Determine the (x, y) coordinate at the center of the cell enclosing the given text.  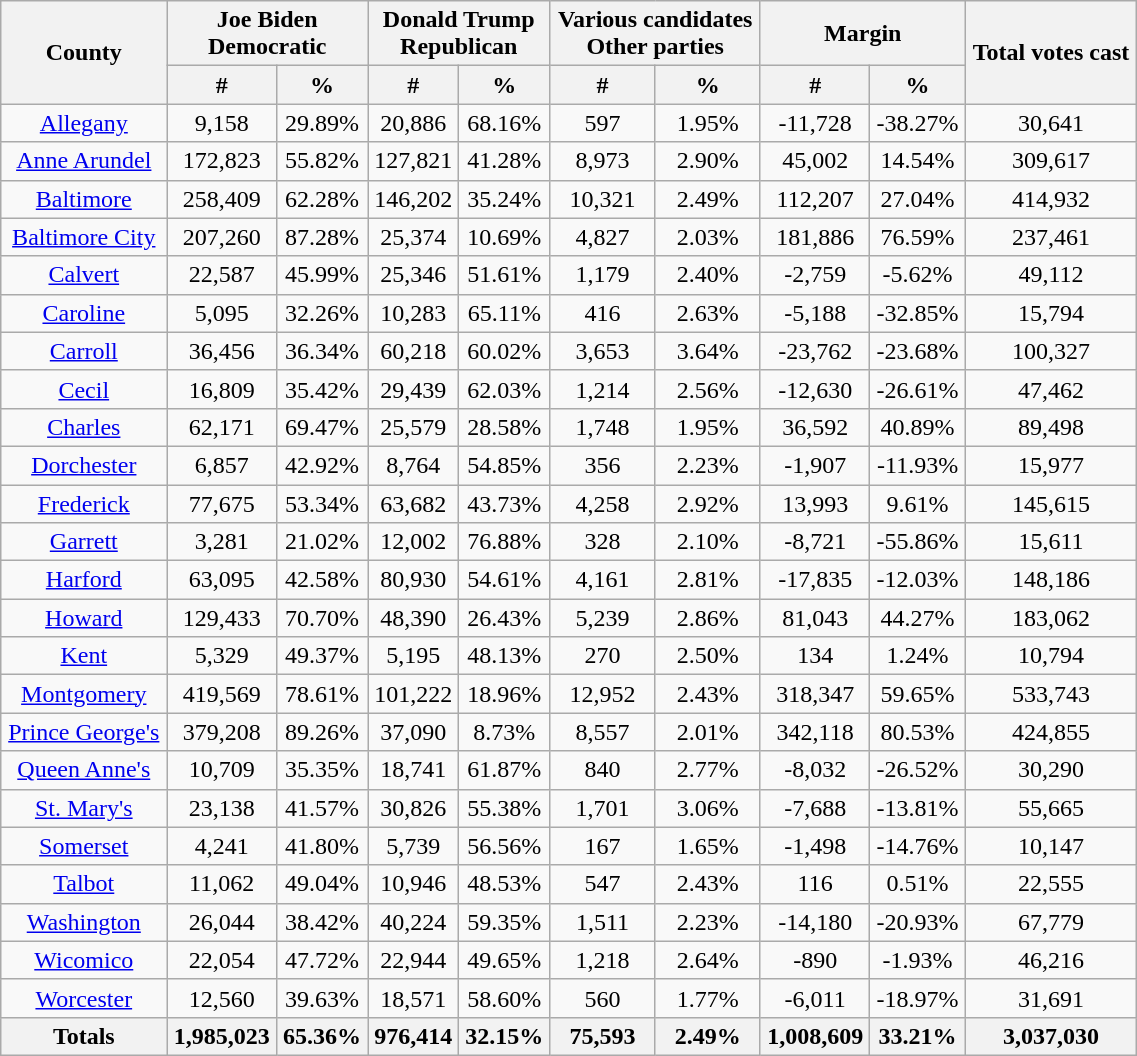
12,952 (602, 694)
59.65% (918, 694)
36,592 (815, 427)
207,260 (222, 237)
21.02% (322, 542)
10,946 (414, 884)
13,993 (815, 503)
25,374 (414, 237)
8,973 (602, 161)
-26.52% (918, 770)
76.59% (918, 237)
48,390 (414, 618)
53.34% (322, 503)
-14.76% (918, 846)
62.28% (322, 199)
2.50% (708, 656)
61.87% (504, 770)
69.47% (322, 427)
58.60% (504, 998)
Worcester (84, 998)
4,258 (602, 503)
62,171 (222, 427)
Joe BidenDemocratic (268, 34)
8.73% (504, 732)
112,207 (815, 199)
342,118 (815, 732)
Dorchester (84, 465)
2.56% (708, 389)
22,944 (414, 960)
-8,721 (815, 542)
36,456 (222, 351)
5,195 (414, 656)
2.81% (708, 580)
18.96% (504, 694)
35.35% (322, 770)
39.63% (322, 998)
1,985,023 (222, 1036)
419,569 (222, 694)
318,347 (815, 694)
10,283 (414, 313)
976,414 (414, 1036)
-5,188 (815, 313)
15,977 (1051, 465)
Somerset (84, 846)
Anne Arundel (84, 161)
5,739 (414, 846)
2.77% (708, 770)
1,218 (602, 960)
-1,498 (815, 846)
35.24% (504, 199)
89,498 (1051, 427)
75,593 (602, 1036)
9,158 (222, 123)
4,241 (222, 846)
10,709 (222, 770)
2.10% (708, 542)
65.11% (504, 313)
Charles (84, 427)
Howard (84, 618)
63,682 (414, 503)
56.56% (504, 846)
0.51% (918, 884)
80,930 (414, 580)
414,932 (1051, 199)
Total votes cast (1051, 52)
65.36% (322, 1036)
Donald TrumpRepublican (459, 34)
30,826 (414, 808)
38.42% (322, 922)
43.73% (504, 503)
309,617 (1051, 161)
-12.03% (918, 580)
4,827 (602, 237)
2.40% (708, 275)
547 (602, 884)
68.16% (504, 123)
54.61% (504, 580)
5,239 (602, 618)
41.57% (322, 808)
Carroll (84, 351)
55.82% (322, 161)
328 (602, 542)
46,216 (1051, 960)
5,329 (222, 656)
22,555 (1051, 884)
3.64% (708, 351)
Wicomico (84, 960)
-6,011 (815, 998)
8,764 (414, 465)
Kent (84, 656)
80.53% (918, 732)
9.61% (918, 503)
15,611 (1051, 542)
146,202 (414, 199)
181,886 (815, 237)
-38.27% (918, 123)
-1,907 (815, 465)
356 (602, 465)
33.21% (918, 1036)
-2,759 (815, 275)
18,571 (414, 998)
-12,630 (815, 389)
49.65% (504, 960)
2.90% (708, 161)
49.37% (322, 656)
42.92% (322, 465)
597 (602, 123)
Garrett (84, 542)
-5.62% (918, 275)
424,855 (1051, 732)
3,281 (222, 542)
18,741 (414, 770)
Queen Anne's (84, 770)
Prince George's (84, 732)
-18.97% (918, 998)
37,090 (414, 732)
-23,762 (815, 351)
77,675 (222, 503)
30,290 (1051, 770)
-20.93% (918, 922)
379,208 (222, 732)
County (84, 52)
76.88% (504, 542)
55.38% (504, 808)
4,161 (602, 580)
533,743 (1051, 694)
840 (602, 770)
54.85% (504, 465)
26.43% (504, 618)
40.89% (918, 427)
8,557 (602, 732)
1,511 (602, 922)
560 (602, 998)
60.02% (504, 351)
16,809 (222, 389)
237,461 (1051, 237)
1,701 (602, 808)
1,179 (602, 275)
Margin (862, 34)
-17,835 (815, 580)
3,037,030 (1051, 1036)
Washington (84, 922)
Montgomery (84, 694)
40,224 (414, 922)
23,138 (222, 808)
78.61% (322, 694)
1.24% (918, 656)
-13.81% (918, 808)
St. Mary's (84, 808)
258,409 (222, 199)
167 (602, 846)
31,691 (1051, 998)
2.63% (708, 313)
1,008,609 (815, 1036)
1.77% (708, 998)
41.80% (322, 846)
1,748 (602, 427)
101,222 (414, 694)
48.53% (504, 884)
27.04% (918, 199)
87.28% (322, 237)
-26.61% (918, 389)
45.99% (322, 275)
100,327 (1051, 351)
1.65% (708, 846)
Baltimore (84, 199)
-14,180 (815, 922)
1,214 (602, 389)
129,433 (222, 618)
-1.93% (918, 960)
-11,728 (815, 123)
Talbot (84, 884)
-890 (815, 960)
25,346 (414, 275)
67,779 (1051, 922)
3,653 (602, 351)
59.35% (504, 922)
Caroline (84, 313)
2.86% (708, 618)
22,054 (222, 960)
47,462 (1051, 389)
-8,032 (815, 770)
12,560 (222, 998)
2.92% (708, 503)
41.28% (504, 161)
70.70% (322, 618)
20,886 (414, 123)
26,044 (222, 922)
6,857 (222, 465)
416 (602, 313)
14.54% (918, 161)
11,062 (222, 884)
63,095 (222, 580)
10,794 (1051, 656)
-32.85% (918, 313)
55,665 (1051, 808)
10.69% (504, 237)
2.64% (708, 960)
89.26% (322, 732)
134 (815, 656)
44.27% (918, 618)
Various candidatesOther parties (655, 34)
10,321 (602, 199)
47.72% (322, 960)
5,095 (222, 313)
22,587 (222, 275)
145,615 (1051, 503)
Cecil (84, 389)
183,062 (1051, 618)
2.03% (708, 237)
172,823 (222, 161)
3.06% (708, 808)
Harford (84, 580)
32.26% (322, 313)
51.61% (504, 275)
127,821 (414, 161)
Frederick (84, 503)
81,043 (815, 618)
270 (602, 656)
148,186 (1051, 580)
12,002 (414, 542)
45,002 (815, 161)
2.01% (708, 732)
29,439 (414, 389)
-23.68% (918, 351)
28.58% (504, 427)
Baltimore City (84, 237)
49,112 (1051, 275)
48.13% (504, 656)
Totals (84, 1036)
116 (815, 884)
36.34% (322, 351)
-7,688 (815, 808)
15,794 (1051, 313)
60,218 (414, 351)
62.03% (504, 389)
10,147 (1051, 846)
49.04% (322, 884)
42.58% (322, 580)
25,579 (414, 427)
Calvert (84, 275)
-55.86% (918, 542)
-11.93% (918, 465)
35.42% (322, 389)
Allegany (84, 123)
32.15% (504, 1036)
30,641 (1051, 123)
29.89% (322, 123)
